Pinpoint the cell where the given text exists, returning its (x, y) midpoint coordinate. 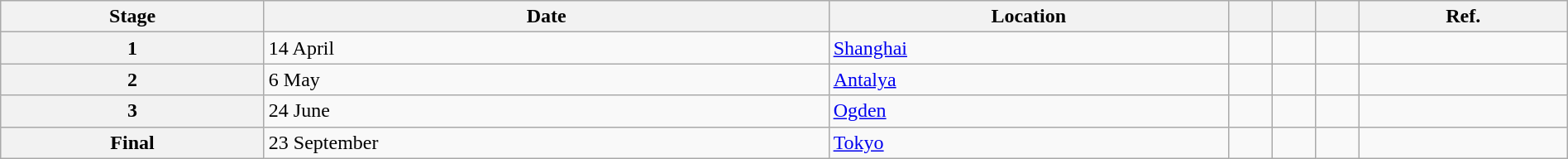
14 April (546, 48)
Location (1029, 17)
Tokyo (1029, 142)
2 (132, 79)
Date (546, 17)
Stage (132, 17)
Final (132, 142)
Ref. (1463, 17)
23 September (546, 142)
6 May (546, 79)
Shanghai (1029, 48)
3 (132, 111)
Antalya (1029, 79)
1 (132, 48)
Ogden (1029, 111)
24 June (546, 111)
